Return (x, y) of the center of cell containing provided text 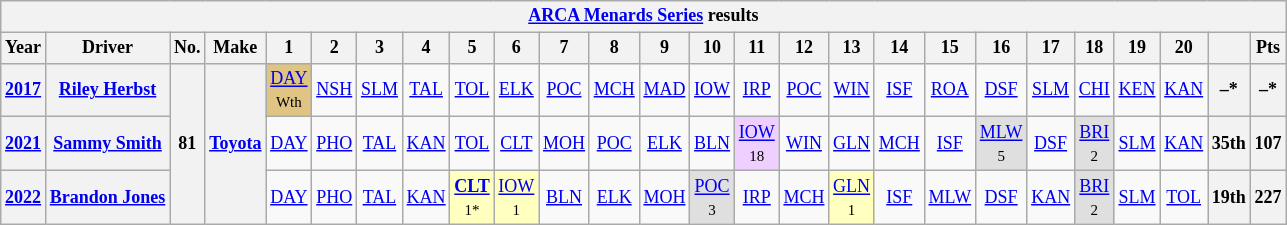
19th (1230, 197)
15 (950, 48)
3 (380, 48)
8 (614, 48)
ARCA Menards Series results (644, 16)
ROA (950, 90)
Toyota (236, 144)
CHI (1094, 90)
2 (334, 48)
227 (1268, 197)
POC3 (712, 197)
17 (1051, 48)
CLT (516, 144)
20 (1184, 48)
6 (516, 48)
9 (664, 48)
Year (24, 48)
Brandon Jones (107, 197)
2021 (24, 144)
DAYWth (289, 90)
IOW1 (516, 197)
11 (756, 48)
16 (1000, 48)
Sammy Smith (107, 144)
GLN (852, 144)
MLW (950, 197)
CLT1* (472, 197)
NSH (334, 90)
107 (1268, 144)
GLN1 (852, 197)
1 (289, 48)
Make (236, 48)
14 (899, 48)
2022 (24, 197)
12 (804, 48)
MLW5 (1000, 144)
13 (852, 48)
Riley Herbst (107, 90)
KEN (1137, 90)
IOW (712, 90)
Driver (107, 48)
19 (1137, 48)
4 (426, 48)
10 (712, 48)
5 (472, 48)
Pts (1268, 48)
35th (1230, 144)
81 (188, 144)
MAD (664, 90)
IOW18 (756, 144)
18 (1094, 48)
2017 (24, 90)
No. (188, 48)
7 (564, 48)
